Scan for the cell matching the given text and deliver its (x, y) coordinate at center. 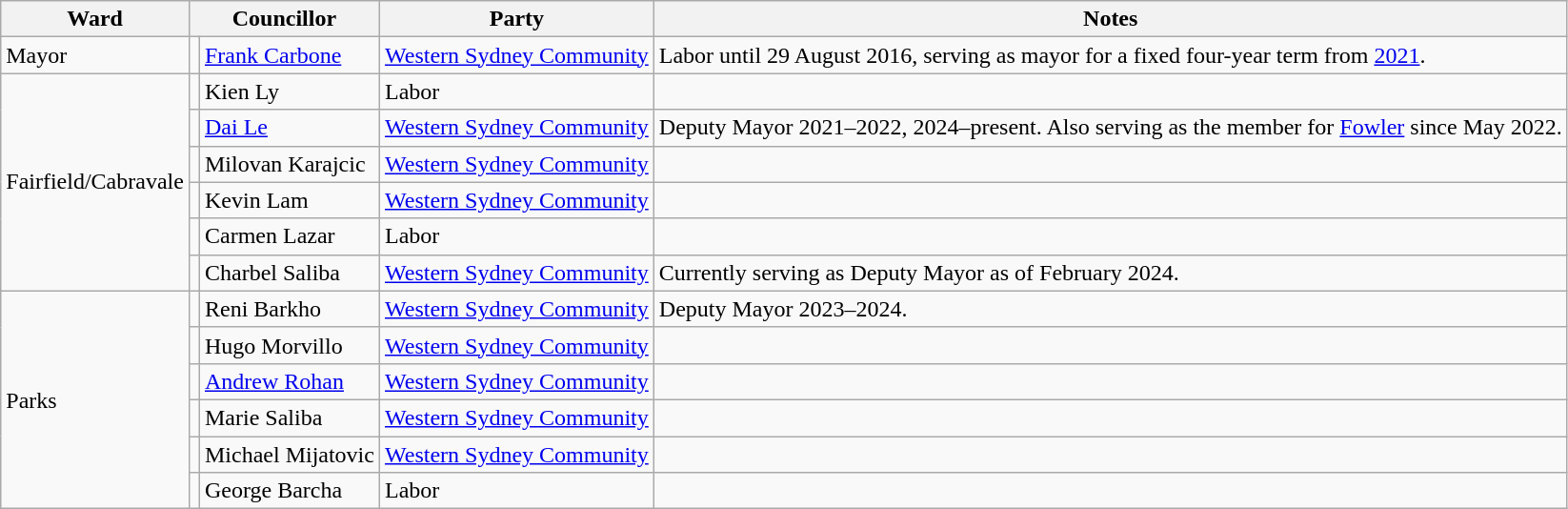
Andrew Rohan (290, 381)
Michael Mijatovic (290, 455)
Reni Barkho (290, 309)
Milovan Karajcic (290, 164)
Frank Carbone (290, 55)
Marie Saliba (290, 417)
Labor until 29 August 2016, serving as mayor for a fixed four-year term from 2021. (1111, 55)
Hugo Morvillo (290, 345)
Carmen Lazar (290, 236)
Fairfield/Cabravale (95, 182)
Ward (95, 19)
Dai Le (290, 128)
Deputy Mayor 2021–2022, 2024–present. Also serving as the member for Fowler since May 2022. (1111, 128)
Kien Ly (290, 92)
Notes (1111, 19)
Deputy Mayor 2023–2024. (1111, 309)
Councillor (284, 19)
Kevin Lam (290, 200)
Mayor (95, 55)
Currently serving as Deputy Mayor as of February 2024. (1111, 273)
Charbel Saliba (290, 273)
Party (516, 19)
Parks (95, 399)
George Barcha (290, 491)
